Find where the given text appears and provide that cell's center as [x, y] coordinate. 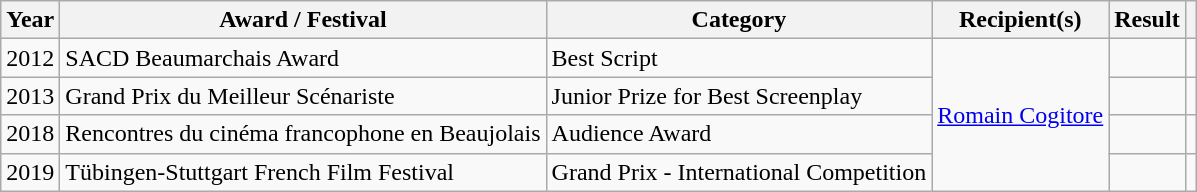
Grand Prix du Meilleur Scénariste [303, 96]
Category [739, 20]
2013 [30, 96]
Best Script [739, 58]
Tübingen-Stuttgart French Film Festival [303, 172]
Result [1147, 20]
2012 [30, 58]
Award / Festival [303, 20]
Rencontres du cinéma francophone en Beaujolais [303, 134]
2019 [30, 172]
2018 [30, 134]
Junior Prize for Best Screenplay [739, 96]
Grand Prix - International Competition [739, 172]
Audience Award [739, 134]
Recipient(s) [1020, 20]
Year [30, 20]
Romain Cogitore [1020, 115]
SACD Beaumarchais Award [303, 58]
